For the text-containing cell, return its midpoint in [X, Y] coordinate format. 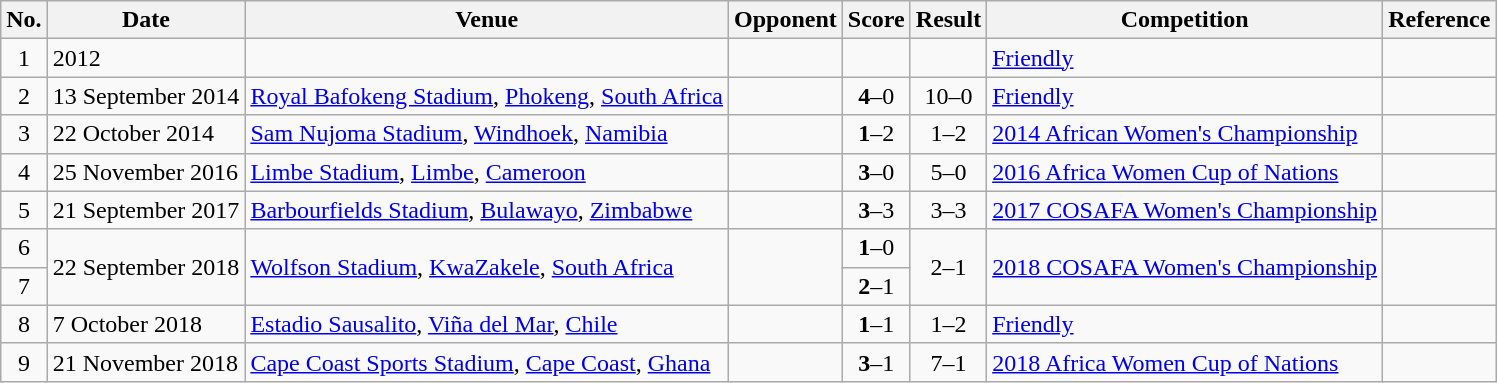
Barbourfields Stadium, Bulawayo, Zimbabwe [487, 210]
Opponent [786, 20]
Score [876, 20]
2012 [146, 58]
21 November 2018 [146, 362]
Cape Coast Sports Stadium, Cape Coast, Ghana [487, 362]
9 [24, 362]
3–1 [876, 362]
10–0 [948, 96]
4 [24, 172]
7 October 2018 [146, 324]
Limbe Stadium, Limbe, Cameroon [487, 172]
21 September 2017 [146, 210]
2014 African Women's Championship [1185, 134]
1–0 [876, 248]
5–0 [948, 172]
Venue [487, 20]
Estadio Sausalito, Viña del Mar, Chile [487, 324]
4–0 [876, 96]
8 [24, 324]
13 September 2014 [146, 96]
6 [24, 248]
Royal Bafokeng Stadium, Phokeng, South Africa [487, 96]
2 [24, 96]
2016 Africa Women Cup of Nations [1185, 172]
22 September 2018 [146, 267]
1 [24, 58]
3 [24, 134]
1–1 [876, 324]
2017 COSAFA Women's Championship [1185, 210]
Sam Nujoma Stadium, Windhoek, Namibia [487, 134]
7–1 [948, 362]
25 November 2016 [146, 172]
Competition [1185, 20]
2018 COSAFA Women's Championship [1185, 267]
22 October 2014 [146, 134]
Reference [1440, 20]
3–0 [876, 172]
2018 Africa Women Cup of Nations [1185, 362]
No. [24, 20]
Wolfson Stadium, KwaZakele, South Africa [487, 267]
5 [24, 210]
7 [24, 286]
Date [146, 20]
Result [948, 20]
